Find where the given text appears and provide that cell's center as (X, Y) coordinate. 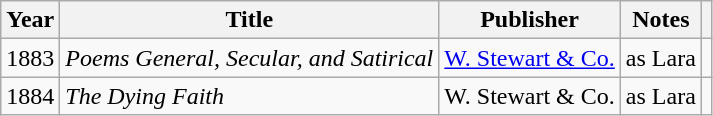
1883 (30, 58)
1884 (30, 96)
Poems General, Secular, and Satirical (250, 58)
The Dying Faith (250, 96)
Title (250, 20)
Notes (660, 20)
Publisher (530, 20)
Year (30, 20)
